Search for the cell housing the specified text and yield its [X, Y] center coordinate. 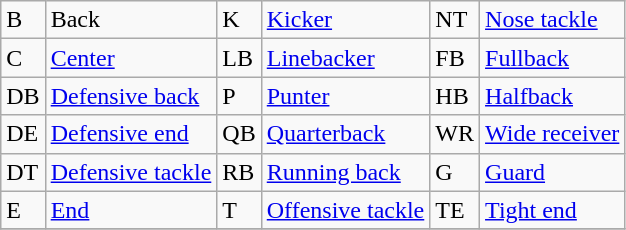
Nose tackle [552, 20]
Wide receiver [552, 134]
NT [455, 20]
Punter [346, 96]
DB [23, 96]
Defensive tackle [131, 172]
C [23, 58]
P [239, 96]
TE [455, 210]
HB [455, 96]
Tight end [552, 210]
End [131, 210]
Center [131, 58]
Offensive tackle [346, 210]
LB [239, 58]
QB [239, 134]
Guard [552, 172]
B [23, 20]
RB [239, 172]
DE [23, 134]
Halfback [552, 96]
Linebacker [346, 58]
Quarterback [346, 134]
Fullback [552, 58]
Defensive back [131, 96]
Back [131, 20]
G [455, 172]
Defensive end [131, 134]
WR [455, 134]
T [239, 210]
FB [455, 58]
Running back [346, 172]
K [239, 20]
E [23, 210]
Kicker [346, 20]
DT [23, 172]
